Scan for the cell matching the given text and deliver its [X, Y] coordinate at center. 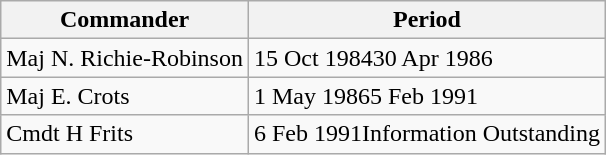
Maj N. Richie-Robinson [125, 58]
Cmdt H Frits [125, 134]
15 Oct 198430 Apr 1986 [426, 58]
Commander [125, 20]
1 May 19865 Feb 1991 [426, 96]
6 Feb 1991Information Outstanding [426, 134]
Maj E. Crots [125, 96]
Period [426, 20]
